Output the (x, y) coordinate of the center of the cell containing the given text.  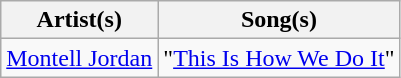
Artist(s) (80, 20)
"This Is How We Do It" (279, 58)
Song(s) (279, 20)
Montell Jordan (80, 58)
